Locate the cell with the specified text and output its (X, Y) center coordinate. 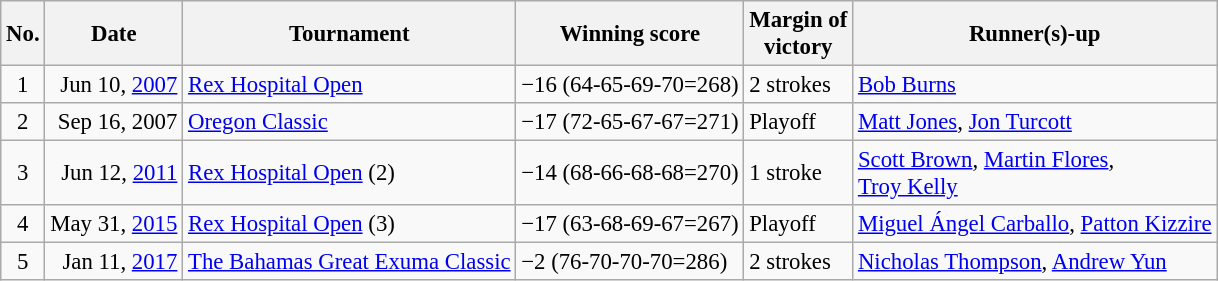
Date (114, 34)
Nicholas Thompson, Andrew Yun (1035, 262)
Bob Burns (1035, 85)
−14 (68-66-68-68=270) (630, 174)
Sep 16, 2007 (114, 122)
1 (23, 85)
Runner(s)-up (1035, 34)
May 31, 2015 (114, 224)
4 (23, 224)
Oregon Classic (350, 122)
Jun 12, 2011 (114, 174)
Rex Hospital Open (2) (350, 174)
Jun 10, 2007 (114, 85)
5 (23, 262)
Margin ofvictory (798, 34)
Miguel Ángel Carballo, Patton Kizzire (1035, 224)
2 (23, 122)
No. (23, 34)
−16 (64-65-69-70=268) (630, 85)
−17 (63-68-69-67=267) (630, 224)
Scott Brown, Martin Flores, Troy Kelly (1035, 174)
−17 (72-65-67-67=271) (630, 122)
Rex Hospital Open (350, 85)
Rex Hospital Open (3) (350, 224)
The Bahamas Great Exuma Classic (350, 262)
Matt Jones, Jon Turcott (1035, 122)
Winning score (630, 34)
3 (23, 174)
Jan 11, 2017 (114, 262)
Tournament (350, 34)
−2 (76-70-70-70=286) (630, 262)
1 stroke (798, 174)
